Return the (X, Y) coordinate for the center point of the cell that contains the specified text.  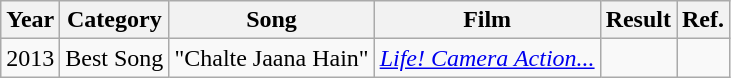
Category (114, 20)
Ref. (702, 20)
Best Song (114, 58)
2013 (30, 58)
Song (272, 20)
Life! Camera Action... (487, 58)
"Chalte Jaana Hain" (272, 58)
Year (30, 20)
Result (638, 20)
Film (487, 20)
